Capture the cell that displays the provided text and extract its [x, y] central coordinate. 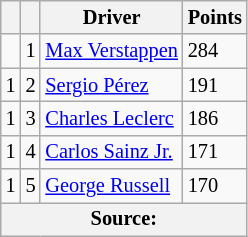
Max Verstappen [111, 51]
170 [215, 186]
George Russell [111, 186]
Charles Leclerc [111, 118]
171 [215, 152]
5 [31, 186]
3 [31, 118]
191 [215, 85]
2 [31, 85]
Sergio Pérez [111, 85]
4 [31, 152]
Source: [124, 219]
Carlos Sainz Jr. [111, 152]
Driver [111, 17]
186 [215, 118]
Points [215, 17]
284 [215, 51]
